Scan for the cell matching the given text and deliver its [x, y] coordinate at center. 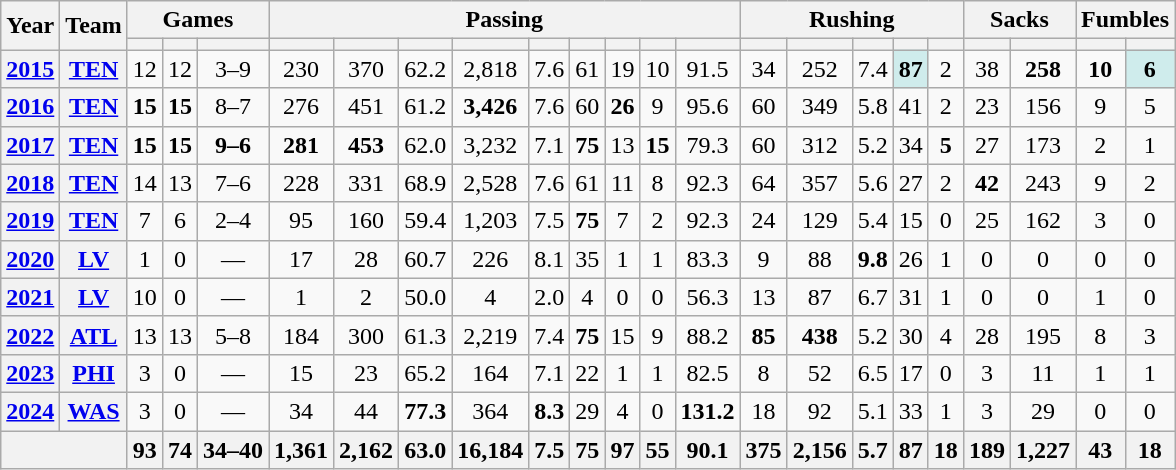
82.5 [708, 373]
68.9 [426, 183]
2019 [30, 221]
25 [986, 221]
44 [366, 411]
375 [764, 449]
43 [1101, 449]
228 [302, 183]
50.0 [426, 297]
52 [820, 373]
195 [1042, 335]
97 [622, 449]
62.0 [426, 145]
83.3 [708, 259]
2015 [30, 69]
162 [1042, 221]
56.3 [708, 297]
357 [820, 183]
8.3 [550, 411]
3,426 [490, 107]
164 [490, 373]
230 [302, 69]
2023 [30, 373]
Games [198, 20]
2,528 [490, 183]
1,227 [1042, 449]
34–40 [232, 449]
9.8 [872, 259]
16,184 [490, 449]
364 [490, 411]
2024 [30, 411]
79.3 [708, 145]
WAS [94, 411]
61.2 [426, 107]
85 [764, 335]
38 [986, 69]
6.5 [872, 373]
5.6 [872, 183]
2020 [30, 259]
Sacks [1019, 20]
41 [910, 107]
Passing [505, 20]
14 [144, 183]
88.2 [708, 335]
300 [366, 335]
5.8 [872, 107]
92 [820, 411]
5.4 [872, 221]
Fumbles [1126, 20]
Rushing [852, 20]
42 [986, 183]
93 [144, 449]
189 [986, 449]
74 [180, 449]
30 [910, 335]
129 [820, 221]
61.3 [426, 335]
35 [588, 259]
281 [302, 145]
24 [764, 221]
349 [820, 107]
2021 [30, 297]
1,361 [302, 449]
ATL [94, 335]
8–7 [232, 107]
243 [1042, 183]
2018 [30, 183]
7–6 [232, 183]
160 [366, 221]
2,156 [820, 449]
258 [1042, 69]
370 [366, 69]
PHI [94, 373]
331 [366, 183]
88 [820, 259]
64 [764, 183]
31 [910, 297]
2,162 [366, 449]
63.0 [426, 449]
3,232 [490, 145]
438 [820, 335]
95 [302, 221]
184 [302, 335]
77.3 [426, 411]
451 [366, 107]
453 [366, 145]
91.5 [708, 69]
2,818 [490, 69]
6.7 [872, 297]
95.6 [708, 107]
62.2 [426, 69]
59.4 [426, 221]
5–8 [232, 335]
8.1 [550, 259]
312 [820, 145]
2016 [30, 107]
22 [588, 373]
131.2 [708, 411]
Year [30, 26]
33 [910, 411]
1,203 [490, 221]
276 [302, 107]
2–4 [232, 221]
156 [1042, 107]
226 [490, 259]
5.1 [872, 411]
252 [820, 69]
173 [1042, 145]
5.7 [872, 449]
2.0 [550, 297]
3–9 [232, 69]
60.7 [426, 259]
2,219 [490, 335]
19 [622, 69]
55 [658, 449]
65.2 [426, 373]
2022 [30, 335]
9–6 [232, 145]
Team [94, 26]
2017 [30, 145]
90.1 [708, 449]
